Find where the given text appears and provide that cell's center as (X, Y) coordinate. 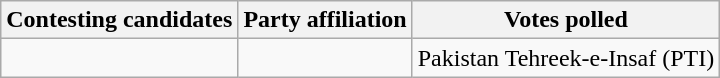
Party affiliation (325, 20)
Votes polled (566, 20)
Pakistan Tehreek-e-Insaf (PTI) (566, 58)
Contesting candidates (120, 20)
